Search for the cell housing the specified text and yield its (X, Y) center coordinate. 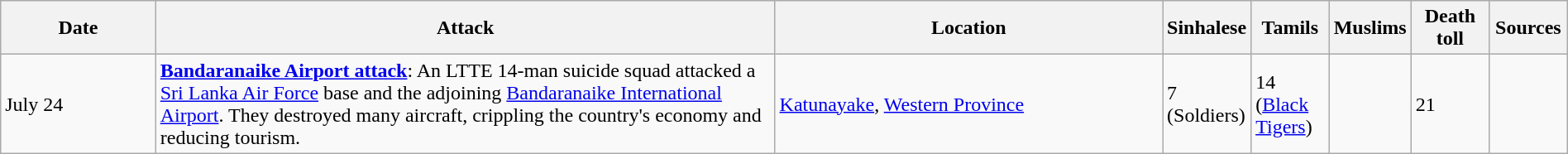
Death toll (1450, 28)
14 (Black Tigers) (1290, 104)
Date (78, 28)
Katunayake, Western Province (969, 104)
Muslims (1370, 28)
21 (1450, 104)
7 (Soldiers) (1207, 104)
Tamils (1290, 28)
Attack (465, 28)
July 24 (78, 104)
Sinhalese (1207, 28)
Location (969, 28)
Sources (1528, 28)
